Extract the [x, y] coordinate from the center of the cell holding the provided text.  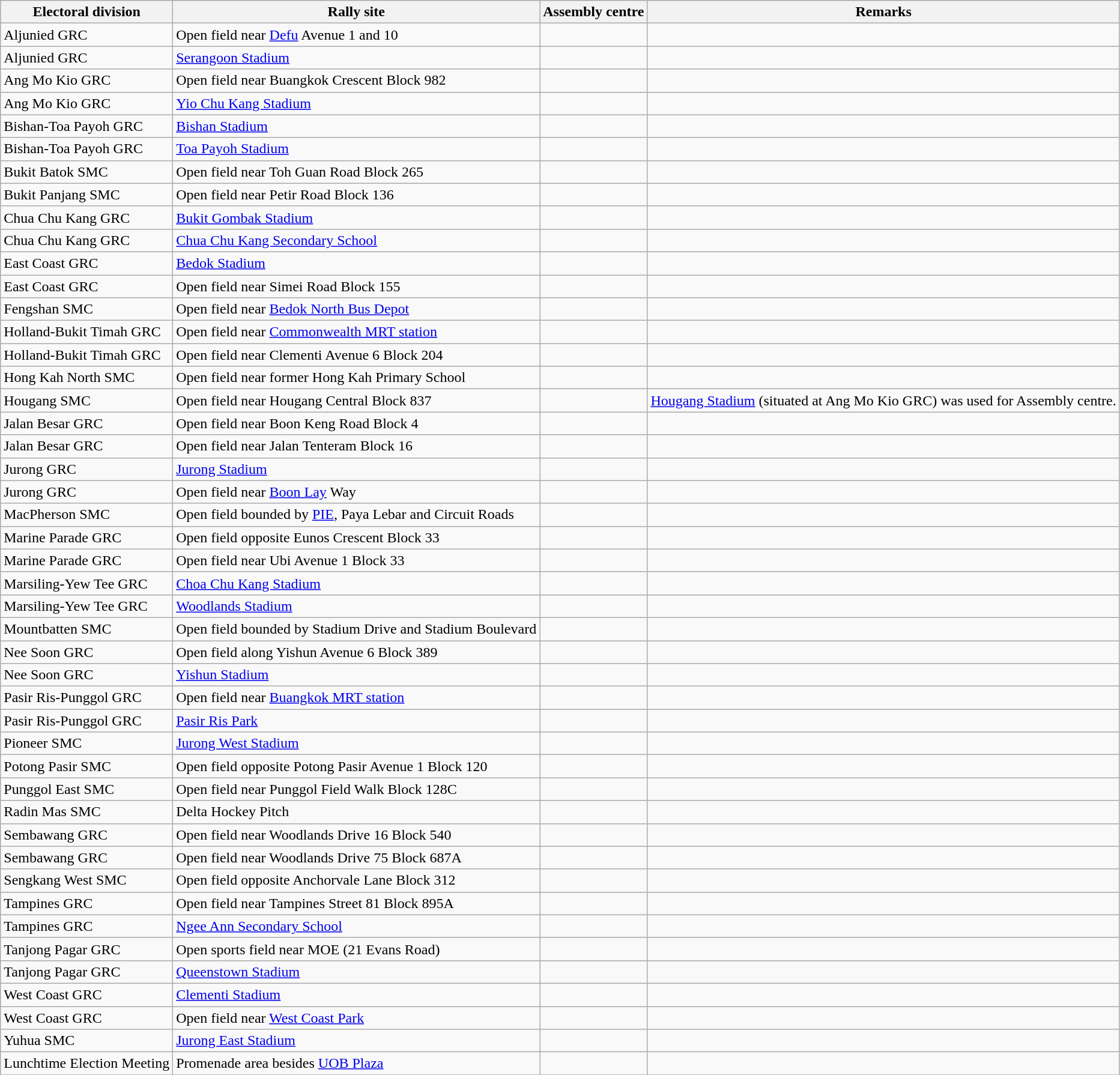
Potong Pasir SMC [86, 766]
Open sports field near MOE (21 Evans Road) [357, 949]
Radin Mas SMC [86, 812]
Rally site [357, 12]
Lunchtime Election Meeting [86, 1064]
Open field near Boon Lay Way [357, 492]
Open field near Bedok North Bus Depot [357, 309]
Open field near Commonwealth MRT station [357, 332]
Queenstown Stadium [357, 972]
Open field along Yishun Avenue 6 Block 389 [357, 652]
Serangoon Stadium [357, 58]
Open field near Woodlands Drive 75 Block 687A [357, 858]
Open field near Buangkok MRT station [357, 698]
Open field near Jalan Tenteram Block 16 [357, 446]
Clementi Stadium [357, 995]
Open field near Simei Road Block 155 [357, 286]
Open field opposite Eunos Crescent Block 33 [357, 537]
Open field bounded by PIE, Paya Lebar and Circuit Roads [357, 515]
Jurong East Stadium [357, 1041]
Jurong West Stadium [357, 743]
Open field opposite Potong Pasir Avenue 1 Block 120 [357, 766]
Mountbatten SMC [86, 629]
Ngee Ann Secondary School [357, 926]
Assembly centre [593, 12]
Remarks [883, 12]
Open field near Toh Guan Road Block 265 [357, 172]
Open field bounded by Stadium Drive and Stadium Boulevard [357, 629]
Yishun Stadium [357, 675]
Open field near Boon Keng Road Block 4 [357, 423]
Toa Payoh Stadium [357, 149]
Pioneer SMC [86, 743]
Hougang SMC [86, 401]
Open field near Woodlands Drive 16 Block 540 [357, 835]
Fengshan SMC [86, 309]
Bedok Stadium [357, 263]
Promenade area besides UOB Plaza [357, 1064]
Jurong Stadium [357, 469]
Bukit Batok SMC [86, 172]
Hougang Stadium (situated at Ang Mo Kio GRC) was used for Assembly centre. [883, 401]
Yuhua SMC [86, 1041]
Open field near Petir Road Block 136 [357, 195]
Bukit Gombak Stadium [357, 217]
Pasir Ris Park [357, 721]
Bukit Panjang SMC [86, 195]
Open field near Clementi Avenue 6 Block 204 [357, 355]
Delta Hockey Pitch [357, 812]
Open field near Tampines Street 81 Block 895A [357, 903]
Open field near Defu Avenue 1 and 10 [357, 35]
Open field near West Coast Park [357, 1018]
Open field near Ubi Avenue 1 Block 33 [357, 560]
Sengkang West SMC [86, 880]
Hong Kah North SMC [86, 378]
MacPherson SMC [86, 515]
Open field near Buangkok Crescent Block 982 [357, 80]
Choa Chu Kang Stadium [357, 583]
Electoral division [86, 12]
Chua Chu Kang Secondary School [357, 240]
Open field near Hougang Central Block 837 [357, 401]
Woodlands Stadium [357, 606]
Bishan Stadium [357, 126]
Open field near former Hong Kah Primary School [357, 378]
Open field near Punggol Field Walk Block 128C [357, 789]
Yio Chu Kang Stadium [357, 103]
Open field opposite Anchorvale Lane Block 312 [357, 880]
Punggol East SMC [86, 789]
